Detect which cell encompasses the target text, then output its (x, y) center coordinate. 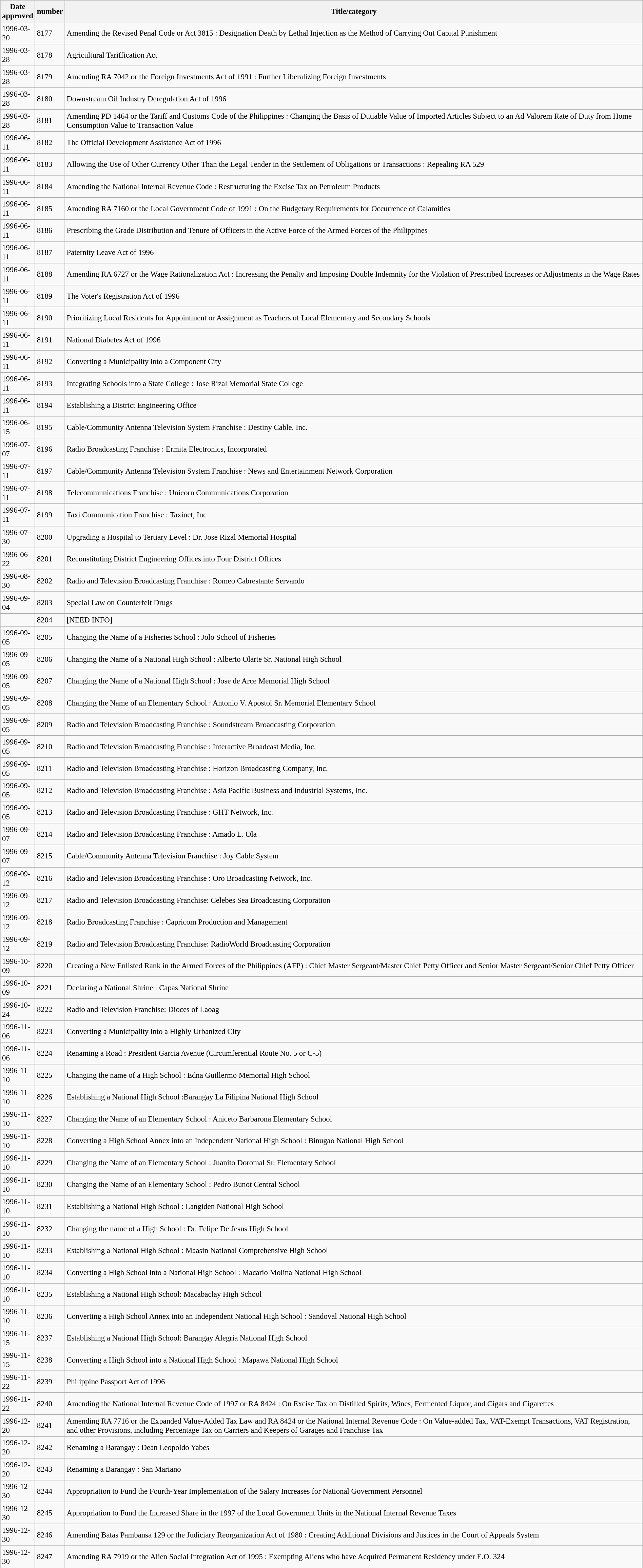
8187 (50, 252)
Amending the Revised Penal Code or Act 3815 : Designation Death by Lethal Injection as the Method of Carrying Out Capital Punishment (354, 33)
Radio and Television Broadcasting Franchise : Asia Pacific Business and Industrial Systems, Inc. (354, 791)
1996-06-15 (18, 427)
8215 (50, 856)
8206 (50, 659)
8221 (50, 988)
1996-08-30 (18, 580)
Cable/Community Antenna Television System Franchise : News and Entertainment Network Corporation (354, 471)
8228 (50, 1141)
Establishing a National High School : Langiden National High School (354, 1207)
8183 (50, 165)
Taxi Communication Franchise : Taxinet, Inc (354, 515)
Establishing a National High School: Barangay Alegria National High School (354, 1338)
8227 (50, 1119)
8208 (50, 703)
Declaring a National Shrine : Capas National Shrine (354, 988)
Changing the Name of an Elementary School : Antonio V. Apostol Sr. Memorial Elementary School (354, 703)
8191 (50, 340)
1996-07-07 (18, 450)
8185 (50, 208)
number (50, 12)
Changing the Name of an Elementary School : Pedro Bunot Central School (354, 1185)
8188 (50, 274)
8245 (50, 1513)
8192 (50, 361)
8205 (50, 637)
8220 (50, 966)
National Diabetes Act of 1996 (354, 340)
8201 (50, 559)
8193 (50, 384)
Radio and Television Broadcasting Franchise : Oro Broadcasting Network, Inc. (354, 878)
8239 (50, 1382)
Date approved (18, 12)
Title/category (354, 12)
8246 (50, 1535)
8204 (50, 620)
8210 (50, 747)
Changing the Name of an Elementary School : Juanito Doromal Sr. Elementary School (354, 1163)
8196 (50, 450)
Prioritizing Local Residents for Appointment or Assignment as Teachers of Local Elementary and Secondary Schools (354, 318)
8181 (50, 121)
Renaming a Barangay : Dean Leopoldo Yabes (354, 1448)
Agricultural Tariffication Act (354, 55)
Downstream Oil Industry Deregulation Act of 1996 (354, 99)
8199 (50, 515)
8235 (50, 1294)
8194 (50, 405)
Radio and Television Broadcasting Franchise: RadioWorld Broadcasting Corporation (354, 944)
Upgrading a Hospital to Tertiary Level : Dr. Jose Rizal Memorial Hospital (354, 537)
1996-03-20 (18, 33)
1996-09-04 (18, 603)
8225 (50, 1075)
Reconstituting District Engineering Offices into Four District Offices (354, 559)
Amending the National Internal Revenue Code : Restructuring the Excise Tax on Petroleum Products (354, 186)
8233 (50, 1250)
Amending Batas Pambansa 129 or the Judiciary Reorganization Act of 1980 : Creating Additional Divisions and Justices in the Court of Appeals System (354, 1535)
8238 (50, 1360)
Radio and Television Broadcasting Franchise : Romeo Cabrestante Servando (354, 580)
Changing the Name of an Elementary School : Aniceto Barbarona Elementary School (354, 1119)
8244 (50, 1491)
8226 (50, 1097)
Radio Broadcasting Franchise : Ermita Electronics, Incorporated (354, 450)
The Voter's Registration Act of 1996 (354, 296)
8198 (50, 493)
Converting a High School Annex into an Independent National High School : Sandoval National High School (354, 1316)
8247 (50, 1557)
Paternity Leave Act of 1996 (354, 252)
8231 (50, 1207)
8214 (50, 834)
8182 (50, 142)
1996-07-30 (18, 537)
Changing the name of a High School : Dr. Felipe De Jesus High School (354, 1229)
8243 (50, 1469)
Appropriation to Fund the Increased Share in the 1997 of the Local Government Units in the National Internal Revenue Taxes (354, 1513)
Establishing a National High School: Macabaclay High School (354, 1294)
8216 (50, 878)
Radio and Television Broadcasting Franchise : Horizon Broadcasting Company, Inc. (354, 769)
Radio Broadcasting Franchise : Capricom Production and Management (354, 922)
Telecommunications Franchise : Unicorn Communications Corporation (354, 493)
8217 (50, 900)
[NEED INFO] (354, 620)
Prescribing the Grade Distribution and Tenure of Officers in the Active Force of the Armed Forces of the Philippines (354, 231)
8218 (50, 922)
Cable/Community Antenna Television Franchise : Joy Cable System (354, 856)
8179 (50, 77)
Converting a Municipality into a Highly Urbanized City (354, 1031)
8219 (50, 944)
Allowing the Use of Other Currency Other Than the Legal Tender in the Settlement of Obligations or Transactions : Repealing RA 529 (354, 165)
Special Law on Counterfeit Drugs (354, 603)
8195 (50, 427)
Cable/Community Antenna Television System Franchise : Destiny Cable, Inc. (354, 427)
8211 (50, 769)
1996-10-24 (18, 1010)
Changing the Name of a National High School : Jose de Arce Memorial High School (354, 681)
8184 (50, 186)
Radio and Television Broadcasting Franchise: Celebes Sea Broadcasting Corporation (354, 900)
Renaming a Road : President Garcia Avenue (Circumferential Route No. 5 or C-5) (354, 1053)
Radio and Television Broadcasting Franchise : Amado L. Ola (354, 834)
8234 (50, 1272)
8230 (50, 1185)
8189 (50, 296)
8222 (50, 1010)
8190 (50, 318)
8242 (50, 1448)
Radio and Television Broadcasting Franchise : GHT Network, Inc. (354, 812)
8240 (50, 1404)
Establishing a National High School : Maasin National Comprehensive High School (354, 1250)
Changing the name of a High School : Edna Guillermo Memorial High School (354, 1075)
8229 (50, 1163)
8202 (50, 580)
Changing the Name of a Fisheries School : Jolo School of Fisheries (354, 637)
Converting a High School into a National High School : Macario Molina National High School (354, 1272)
8180 (50, 99)
Converting a High School Annex into an Independent National High School : Binugao National High School (354, 1141)
8200 (50, 537)
8236 (50, 1316)
Radio and Television Franchise: Dioces of Laoag (354, 1010)
The Official Development Assistance Act of 1996 (354, 142)
Integrating Schools into a State College : Jose Rizal Memorial State College (354, 384)
8197 (50, 471)
Renaming a Barangay : San Mariano (354, 1469)
8213 (50, 812)
8177 (50, 33)
Converting a Municipality into a Component City (354, 361)
Converting a High School into a National High School : Mapawa National High School (354, 1360)
8203 (50, 603)
8207 (50, 681)
8232 (50, 1229)
Philippine Passport Act of 1996 (354, 1382)
Establishing a National High School :Barangay La Filipina National High School (354, 1097)
8186 (50, 231)
8241 (50, 1426)
Radio and Television Broadcasting Franchise : Soundstream Broadcasting Corporation (354, 725)
Amending RA 7160 or the Local Government Code of 1991 : On the Budgetary Requirements for Occurrence of Calamities (354, 208)
Amending RA 7919 or the Alien Social Integration Act of 1995 : Exempting Aliens who have Acquired Permanent Residency under E.O. 324 (354, 1557)
1996-06-22 (18, 559)
8224 (50, 1053)
Appropriation to Fund the Fourth-Year Implementation of the Salary Increases for National Government Personnel (354, 1491)
8223 (50, 1031)
Changing the Name of a National High School : Alberto Olarte Sr. National High School (354, 659)
Amending RA 7042 or the Foreign Investments Act of 1991 : Further Liberalizing Foreign Investments (354, 77)
Radio and Television Broadcasting Franchise : Interactive Broadcast Media, Inc. (354, 747)
8178 (50, 55)
8212 (50, 791)
8209 (50, 725)
8237 (50, 1338)
Establishing a District Engineering Office (354, 405)
